Identify which cell holds the provided text, then report its [x, y] central coordinate. 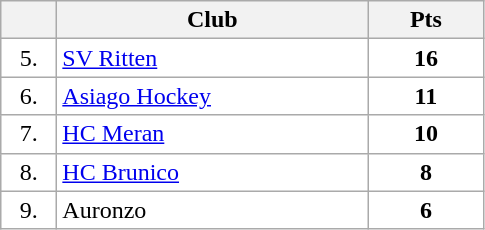
Asiago Hockey [212, 96]
5. [29, 58]
6 [426, 210]
16 [426, 58]
10 [426, 134]
9. [29, 210]
Club [212, 20]
6. [29, 96]
8. [29, 172]
Auronzo [212, 210]
7. [29, 134]
Pts [426, 20]
8 [426, 172]
SV Ritten [212, 58]
11 [426, 96]
HC Meran [212, 134]
HC Brunico [212, 172]
